Detect which cell encompasses the target text, then output its [x, y] center coordinate. 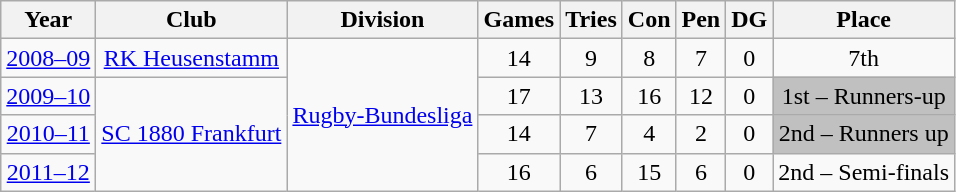
15 [649, 172]
2011–12 [48, 172]
Place [864, 20]
Rugby-Bundesliga [382, 115]
Tries [592, 20]
7th [864, 58]
Club [192, 20]
17 [519, 96]
9 [592, 58]
4 [649, 134]
12 [701, 96]
Division [382, 20]
RK Heusenstamm [192, 58]
Pen [701, 20]
Year [48, 20]
2nd – Semi-finals [864, 172]
8 [649, 58]
1st – Runners-up [864, 96]
2009–10 [48, 96]
2010–11 [48, 134]
2008–09 [48, 58]
2nd – Runners up [864, 134]
Games [519, 20]
Con [649, 20]
2 [701, 134]
SC 1880 Frankfurt [192, 134]
DG [750, 20]
13 [592, 96]
